Extract the (x, y) coordinate from the center of the cell holding the provided text.  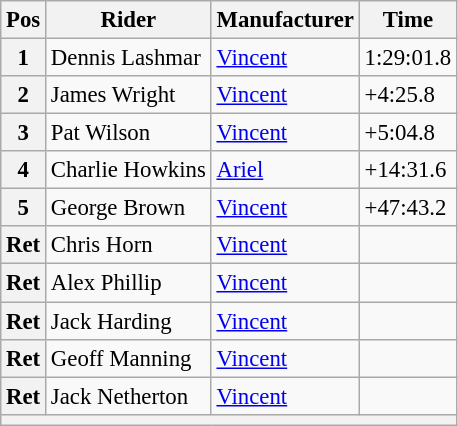
George Brown (129, 208)
Jack Harding (129, 321)
Charlie Howkins (129, 170)
+4:25.8 (408, 95)
Jack Netherton (129, 396)
Manufacturer (285, 20)
+47:43.2 (408, 208)
+14:31.6 (408, 170)
Pat Wilson (129, 133)
Pos (24, 20)
Dennis Lashmar (129, 58)
Alex Phillip (129, 283)
3 (24, 133)
1:29:01.8 (408, 58)
+5:04.8 (408, 133)
Time (408, 20)
James Wright (129, 95)
1 (24, 58)
Chris Horn (129, 245)
Ariel (285, 170)
Geoff Manning (129, 358)
4 (24, 170)
5 (24, 208)
Rider (129, 20)
2 (24, 95)
